Output the (x, y) coordinate of the center of the cell containing the given text.  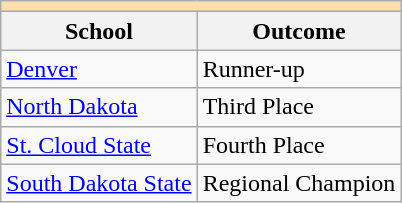
North Dakota (99, 107)
Denver (99, 69)
Outcome (299, 31)
Regional Champion (299, 183)
School (99, 31)
St. Cloud State (99, 145)
Third Place (299, 107)
Runner-up (299, 69)
Fourth Place (299, 145)
South Dakota State (99, 183)
